For the text-containing cell, return its midpoint in (X, Y) coordinate format. 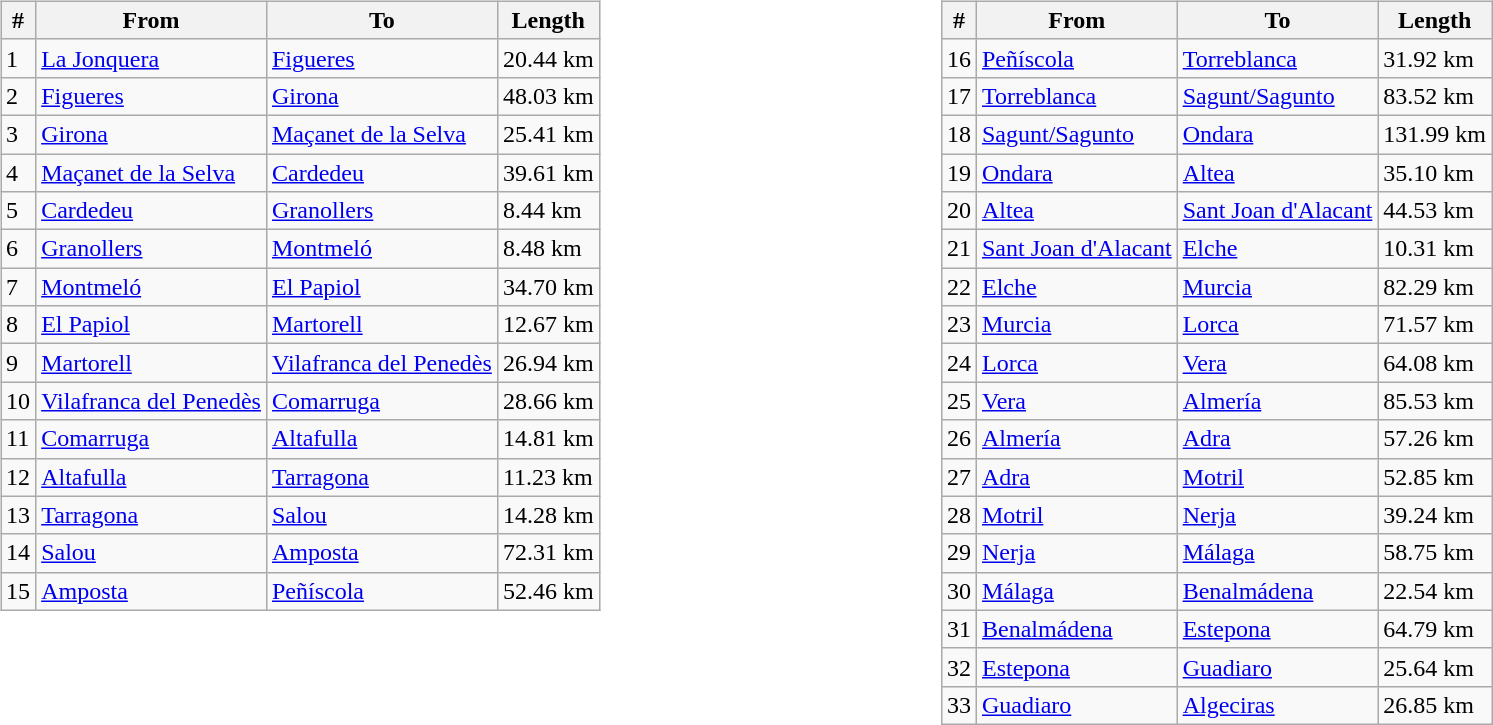
64.79 km (1435, 629)
12 (18, 477)
9 (18, 363)
32 (958, 667)
16 (958, 58)
Algeciras (1278, 705)
12.67 km (548, 325)
10 (18, 401)
25 (958, 401)
28.66 km (548, 401)
24 (958, 363)
44.53 km (1435, 211)
30 (958, 591)
8.44 km (548, 211)
72.31 km (548, 553)
131.99 km (1435, 134)
85.53 km (1435, 401)
52.46 km (548, 591)
31.92 km (1435, 58)
14 (18, 553)
29 (958, 553)
6 (18, 249)
35.10 km (1435, 173)
34.70 km (548, 287)
18 (958, 134)
11 (18, 439)
26.94 km (548, 363)
39.61 km (548, 173)
31 (958, 629)
64.08 km (1435, 363)
83.52 km (1435, 96)
La Jonquera (152, 58)
11.23 km (548, 477)
22.54 km (1435, 591)
26 (958, 439)
8.48 km (548, 249)
71.57 km (1435, 325)
19 (958, 173)
14.28 km (548, 515)
2 (18, 96)
17 (958, 96)
52.85 km (1435, 477)
22 (958, 287)
21 (958, 249)
7 (18, 287)
20 (958, 211)
25.64 km (1435, 667)
10.31 km (1435, 249)
15 (18, 591)
3 (18, 134)
25.41 km (548, 134)
48.03 km (548, 96)
28 (958, 515)
39.24 km (1435, 515)
33 (958, 705)
27 (958, 477)
14.81 km (548, 439)
58.75 km (1435, 553)
57.26 km (1435, 439)
23 (958, 325)
13 (18, 515)
82.29 km (1435, 287)
8 (18, 325)
1 (18, 58)
4 (18, 173)
5 (18, 211)
26.85 km (1435, 705)
20.44 km (548, 58)
